Scan for the cell matching the given text and deliver its [x, y] coordinate at center. 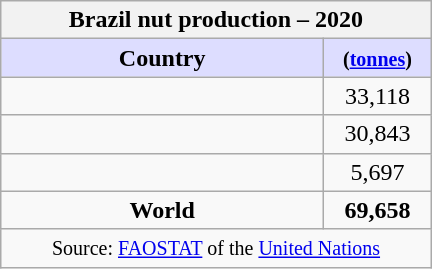
30,843 [378, 134]
Source: FAOSTAT of the United Nations [216, 248]
(tonnes) [378, 58]
Brazil nut production – 2020 [216, 20]
69,658 [378, 210]
33,118 [378, 96]
Country [162, 58]
5,697 [378, 172]
World [162, 210]
